Output the [X, Y] coordinate of the center of the cell containing the given text.  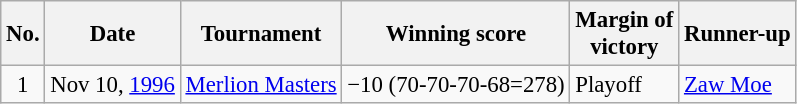
No. [23, 34]
1 [23, 85]
Nov 10, 1996 [112, 85]
−10 (70-70-70-68=278) [456, 85]
Playoff [624, 85]
Runner-up [738, 34]
Date [112, 34]
Merlion Masters [261, 85]
Margin ofvictory [624, 34]
Zaw Moe [738, 85]
Tournament [261, 34]
Winning score [456, 34]
